Locate the cell with the specified text and output its (X, Y) center coordinate. 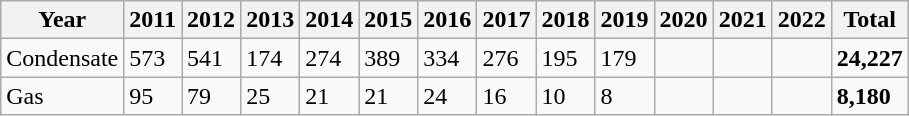
2015 (388, 20)
95 (153, 96)
2021 (742, 20)
24,227 (870, 58)
179 (624, 58)
2022 (802, 20)
276 (506, 58)
Total (870, 20)
573 (153, 58)
541 (212, 58)
274 (330, 58)
2012 (212, 20)
2013 (270, 20)
2016 (448, 20)
8,180 (870, 96)
2014 (330, 20)
79 (212, 96)
2018 (566, 20)
2011 (153, 20)
10 (566, 96)
2020 (684, 20)
24 (448, 96)
2019 (624, 20)
334 (448, 58)
Gas (62, 96)
8 (624, 96)
389 (388, 58)
25 (270, 96)
Year (62, 20)
16 (506, 96)
195 (566, 58)
2017 (506, 20)
174 (270, 58)
Condensate (62, 58)
